Output the (x, y) coordinate of the center of the cell containing the given text.  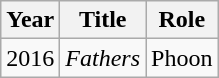
2016 (30, 58)
Year (30, 20)
Title (103, 20)
Phoon (182, 58)
Fathers (103, 58)
Role (182, 20)
